Locate the cell with the specified text and output its [x, y] center coordinate. 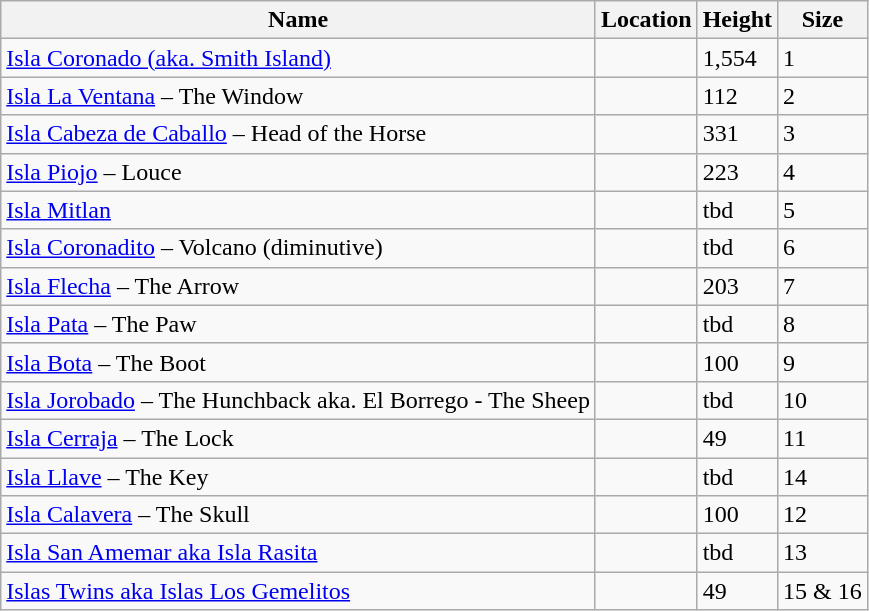
223 [737, 172]
Size [823, 20]
331 [737, 134]
Name [298, 20]
5 [823, 210]
Isla Calavera – The Skull [298, 515]
203 [737, 286]
15 & 16 [823, 591]
Islas Twins aka Islas Los Gemelitos [298, 591]
14 [823, 477]
6 [823, 248]
Isla Llave – The Key [298, 477]
13 [823, 553]
2 [823, 96]
8 [823, 324]
Isla La Ventana – The Window [298, 96]
Isla Flecha – The Arrow [298, 286]
112 [737, 96]
4 [823, 172]
Location [646, 20]
12 [823, 515]
Isla Pata – The Paw [298, 324]
Isla Coronadito – Volcano (diminutive) [298, 248]
Isla Piojo – Louce [298, 172]
Isla Coronado (aka. Smith Island) [298, 58]
9 [823, 362]
Isla Mitlan [298, 210]
7 [823, 286]
1,554 [737, 58]
Height [737, 20]
Isla Cabeza de Caballo – Head of the Horse [298, 134]
Isla Bota – The Boot [298, 362]
10 [823, 400]
Isla Cerraja – The Lock [298, 438]
11 [823, 438]
Isla San Amemar aka Isla Rasita [298, 553]
3 [823, 134]
1 [823, 58]
Isla Jorobado – The Hunchback aka. El Borrego - The Sheep [298, 400]
